Return [x, y] of the center of cell containing provided text 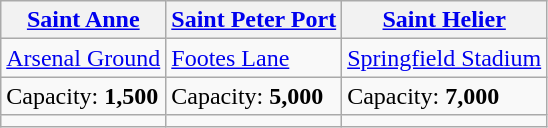
Arsenal Ground [84, 58]
Capacity: 7,000 [444, 96]
Springfield Stadium [444, 58]
Saint Helier [444, 20]
Saint Anne [84, 20]
Footes Lane [254, 58]
Saint Peter Port [254, 20]
Capacity: 5,000 [254, 96]
Capacity: 1,500 [84, 96]
